For the text-containing cell, return its midpoint in [X, Y] coordinate format. 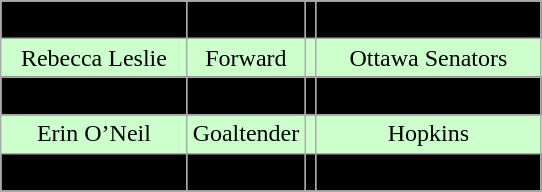
Savannah Newton [94, 96]
Rebecca Leslie [94, 58]
Goaltender [246, 134]
Washington Pride [428, 172]
Appleby College [428, 96]
Ottawa Senators [428, 58]
Anna Streifel [94, 172]
Victoria Bach [94, 20]
Defense [246, 96]
Hopkins [428, 134]
Mississauga Jr. Chiefs [428, 20]
Erin O’Neil [94, 134]
